For the text-containing cell, return its midpoint in (x, y) coordinate format. 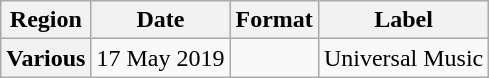
17 May 2019 (160, 58)
Date (160, 20)
Universal Music (403, 58)
Region (46, 20)
Various (46, 58)
Label (403, 20)
Format (274, 20)
